For the text-containing cell, return its midpoint in (x, y) coordinate format. 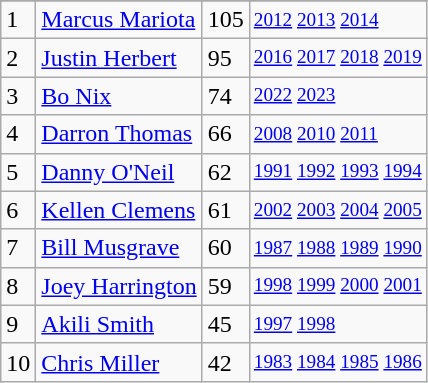
6 (18, 210)
61 (226, 210)
2016 2017 2018 2019 (338, 58)
Joey Harrington (119, 286)
4 (18, 134)
Kellen Clemens (119, 210)
Marcus Mariota (119, 20)
1987 1988 1989 1990 (338, 248)
Akili Smith (119, 324)
45 (226, 324)
5 (18, 172)
1998 1999 2000 2001 (338, 286)
2022 2023 (338, 96)
2008 2010 2011 (338, 134)
105 (226, 20)
66 (226, 134)
8 (18, 286)
2 (18, 58)
2012 2013 2014 (338, 20)
Justin Herbert (119, 58)
62 (226, 172)
1 (18, 20)
Bill Musgrave (119, 248)
1997 1998 (338, 324)
74 (226, 96)
95 (226, 58)
Bo Nix (119, 96)
Chris Miller (119, 362)
Darron Thomas (119, 134)
59 (226, 286)
9 (18, 324)
7 (18, 248)
42 (226, 362)
2002 2003 2004 2005 (338, 210)
1991 1992 1993 1994 (338, 172)
60 (226, 248)
Danny O'Neil (119, 172)
10 (18, 362)
1983 1984 1985 1986 (338, 362)
3 (18, 96)
